Return the [X, Y] coordinate for the center point of the cell that contains the specified text.  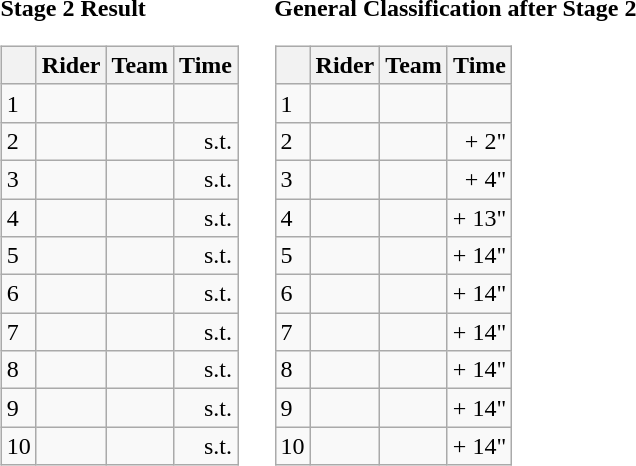
+ 13" [479, 217]
+ 2" [479, 141]
+ 4" [479, 179]
